Locate the cell with the specified text and output its (x, y) center coordinate. 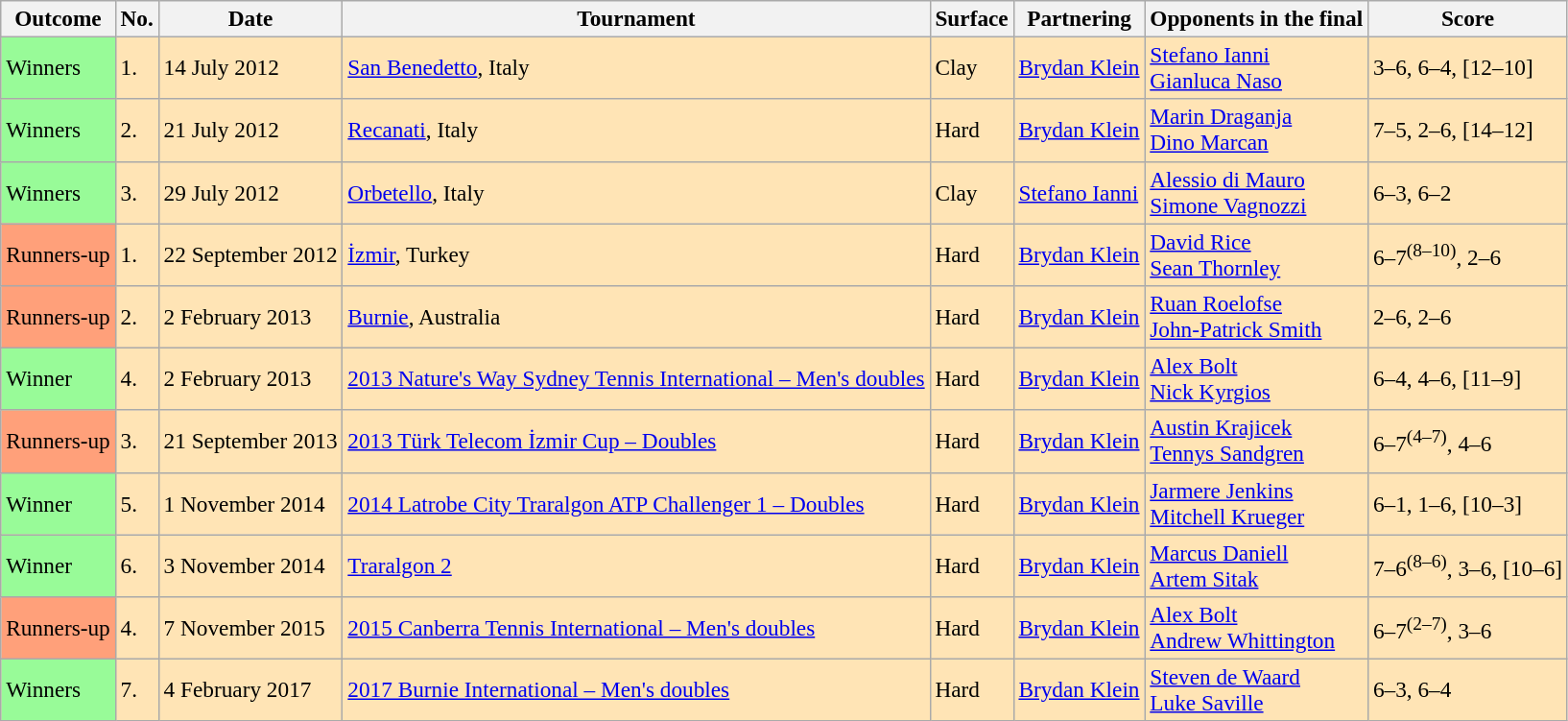
3 November 2014 (250, 565)
Opponents in the final (1257, 18)
2013 Nature's Way Sydney Tennis International – Men's doubles (636, 378)
Outcome (58, 18)
2017 Burnie International – Men's doubles (636, 689)
Partnering (1079, 18)
6–1, 1–6, [10–3] (1467, 503)
21 September 2013 (250, 442)
İzmir, Turkey (636, 253)
2015 Canberra Tennis International – Men's doubles (636, 628)
6–3, 6–4 (1467, 689)
6–3, 6–2 (1467, 192)
Ruan Roelofse John-Patrick Smith (1257, 317)
Tournament (636, 18)
Orbetello, Italy (636, 192)
6–4, 4–6, [11–9] (1467, 378)
Alessio di Mauro Simone Vagnozzi (1257, 192)
21 July 2012 (250, 131)
7 November 2015 (250, 628)
6–7(4–7), 4–6 (1467, 442)
7–5, 2–6, [14–12] (1467, 131)
1 November 2014 (250, 503)
7. (136, 689)
Date (250, 18)
Marcus Daniell Artem Sitak (1257, 565)
Traralgon 2 (636, 565)
4 February 2017 (250, 689)
Marin Draganja Dino Marcan (1257, 131)
2013 Türk Telecom İzmir Cup – Doubles (636, 442)
Stefano Ianni (1079, 192)
6–7(2–7), 3–6 (1467, 628)
Burnie, Australia (636, 317)
Stefano Ianni Gianluca Naso (1257, 67)
6. (136, 565)
No. (136, 18)
Alex Bolt Andrew Whittington (1257, 628)
22 September 2012 (250, 253)
Jarmere Jenkins Mitchell Krueger (1257, 503)
6–7(8–10), 2–6 (1467, 253)
2014 Latrobe City Traralgon ATP Challenger 1 – Doubles (636, 503)
Score (1467, 18)
Austin Krajicek Tennys Sandgren (1257, 442)
3–6, 6–4, [12–10] (1467, 67)
2–6, 2–6 (1467, 317)
29 July 2012 (250, 192)
5. (136, 503)
Alex Bolt Nick Kyrgios (1257, 378)
14 July 2012 (250, 67)
Surface (971, 18)
7–6(8–6), 3–6, [10–6] (1467, 565)
Recanati, Italy (636, 131)
San Benedetto, Italy (636, 67)
Steven de Waard Luke Saville (1257, 689)
David Rice Sean Thornley (1257, 253)
